Scan for the cell matching the given text and deliver its (X, Y) coordinate at center. 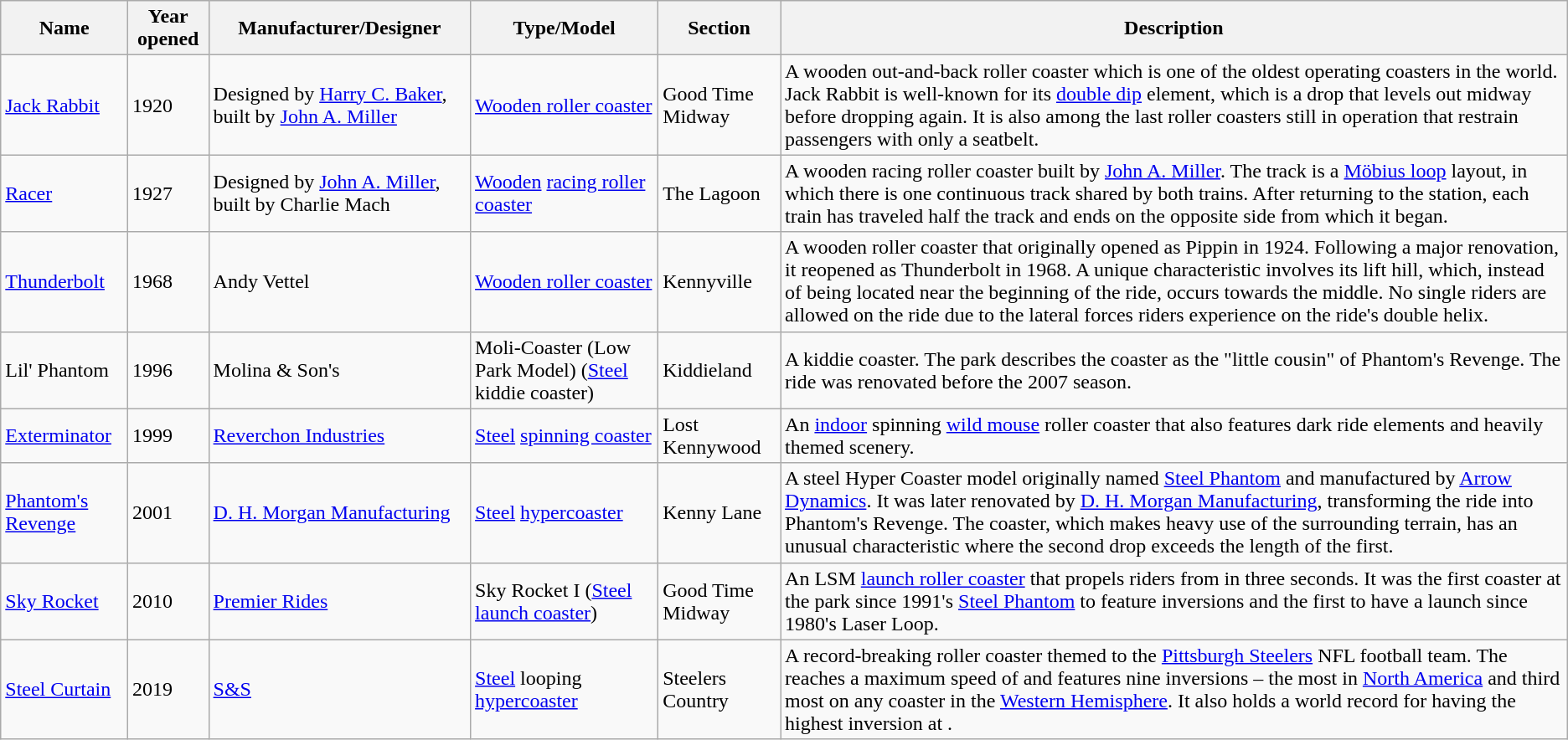
Jack Rabbit (64, 105)
A kiddie coaster. The park describes the coaster as the "little cousin" of Phantom's Revenge. The ride was renovated before the 2007 season. (1174, 370)
Type/Model (565, 28)
Designed by John A. Miller, built by Charlie Mach (340, 193)
Section (720, 28)
Steel Curtain (64, 690)
Kennyville (720, 281)
Manufacturer/Designer (340, 28)
Kiddieland (720, 370)
Designed by Harry C. Baker, built by John A. Miller (340, 105)
Wooden racing roller coaster (565, 193)
Sky Rocket I (Steel launch coaster) (565, 601)
Molina & Son's (340, 370)
Steel spinning coaster (565, 435)
Steel hypercoaster (565, 512)
Andy Vettel (340, 281)
1996 (169, 370)
1999 (169, 435)
Kenny Lane (720, 512)
The Lagoon (720, 193)
Lil' Phantom (64, 370)
Steelers Country (720, 690)
Moli-Coaster (Low Park Model) (Steel kiddie coaster) (565, 370)
Racer (64, 193)
Exterminator (64, 435)
D. H. Morgan Manufacturing (340, 512)
Premier Rides (340, 601)
Description (1174, 28)
Reverchon Industries (340, 435)
An indoor spinning wild mouse roller coaster that also features dark ride elements and heavily themed scenery. (1174, 435)
S&S (340, 690)
2001 (169, 512)
Steel looping hypercoaster (565, 690)
2010 (169, 601)
1927 (169, 193)
2019 (169, 690)
Thunderbolt (64, 281)
1968 (169, 281)
1920 (169, 105)
Phantom's Revenge (64, 512)
Name (64, 28)
Sky Rocket (64, 601)
Year opened (169, 28)
Lost Kennywood (720, 435)
